Output the (X, Y) coordinate of the center of the cell containing the given text.  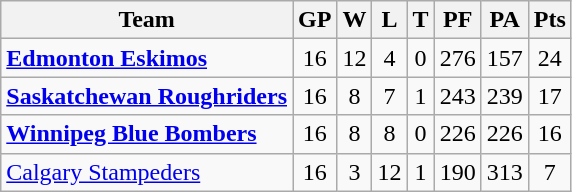
190 (458, 172)
Team (147, 20)
L (390, 20)
Calgary Stampeders (147, 172)
157 (504, 58)
3 (354, 172)
313 (504, 172)
Edmonton Eskimos (147, 58)
243 (458, 96)
276 (458, 58)
Saskatchewan Roughriders (147, 96)
PA (504, 20)
Winnipeg Blue Bombers (147, 134)
24 (550, 58)
GP (315, 20)
17 (550, 96)
T (420, 20)
4 (390, 58)
W (354, 20)
PF (458, 20)
239 (504, 96)
Pts (550, 20)
